From the cell containing the given text, extract its center point as [x, y] coordinate. 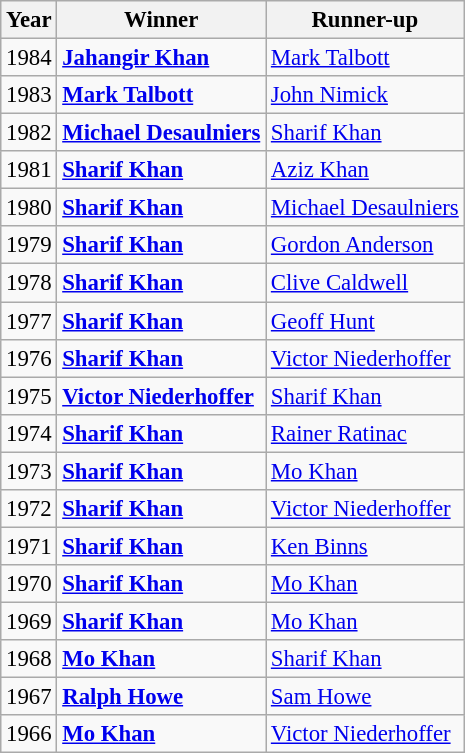
1984 [29, 58]
1980 [29, 208]
Rainer Ratinac [365, 433]
Clive Caldwell [365, 283]
1975 [29, 396]
Sam Howe [365, 697]
Jahangir Khan [162, 58]
Gordon Anderson [365, 245]
Runner-up [365, 20]
1973 [29, 471]
1983 [29, 95]
1978 [29, 283]
Aziz Khan [365, 170]
1966 [29, 734]
1976 [29, 358]
1981 [29, 170]
1972 [29, 509]
Geoff Hunt [365, 321]
John Nimick [365, 95]
Ken Binns [365, 546]
1969 [29, 621]
Ralph Howe [162, 697]
1970 [29, 584]
1979 [29, 245]
1974 [29, 433]
1977 [29, 321]
1971 [29, 546]
Winner [162, 20]
1967 [29, 697]
1968 [29, 659]
Year [29, 20]
1982 [29, 133]
